Return (X, Y) of the center of cell containing provided text 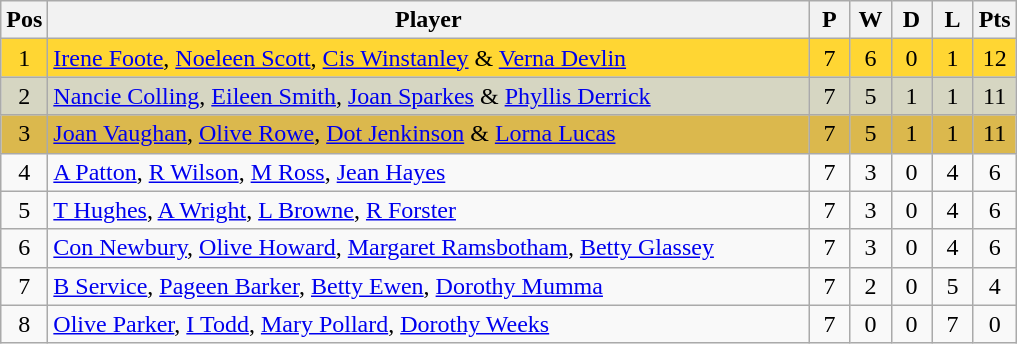
Pts (994, 20)
B Service, Pageen Barker, Betty Ewen, Dorothy Mumma (428, 286)
L (952, 20)
W (870, 20)
Joan Vaughan, Olive Rowe, Dot Jenkinson & Lorna Lucas (428, 134)
A Patton, R Wilson, M Ross, Jean Hayes (428, 172)
Irene Foote, Noeleen Scott, Cis Winstanley & Verna Devlin (428, 58)
P (830, 20)
12 (994, 58)
Nancie Colling, Eileen Smith, Joan Sparkes & Phyllis Derrick (428, 96)
Player (428, 20)
Olive Parker, I Todd, Mary Pollard, Dorothy Weeks (428, 324)
Con Newbury, Olive Howard, Margaret Ramsbotham, Betty Glassey (428, 248)
T Hughes, A Wright, L Browne, R Forster (428, 210)
8 (24, 324)
D (912, 20)
Pos (24, 20)
